Return the [x, y] coordinate for the center point of the cell that contains the specified text.  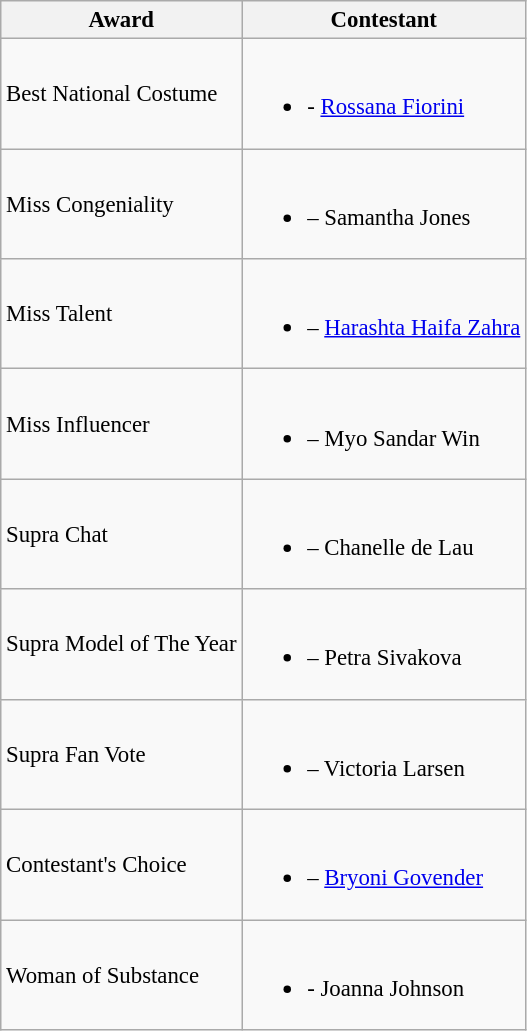
Contestant's Choice [122, 865]
- Rossana Fiorini [384, 94]
Award [122, 20]
Best National Costume [122, 94]
Miss Talent [122, 314]
– Myo Sandar Win [384, 424]
– Petra Sivakova [384, 644]
Contestant [384, 20]
Miss Congeniality [122, 204]
– Victoria Larsen [384, 754]
– Bryoni Govender [384, 865]
– Harashta Haifa Zahra [384, 314]
Supra Fan Vote [122, 754]
Supra Model of The Year [122, 644]
– Chanelle de Lau [384, 534]
Supra Chat [122, 534]
Woman of Substance [122, 975]
– Samantha Jones [384, 204]
- Joanna Johnson [384, 975]
Miss Influencer [122, 424]
